Scan for the cell matching the given text and deliver its (x, y) coordinate at center. 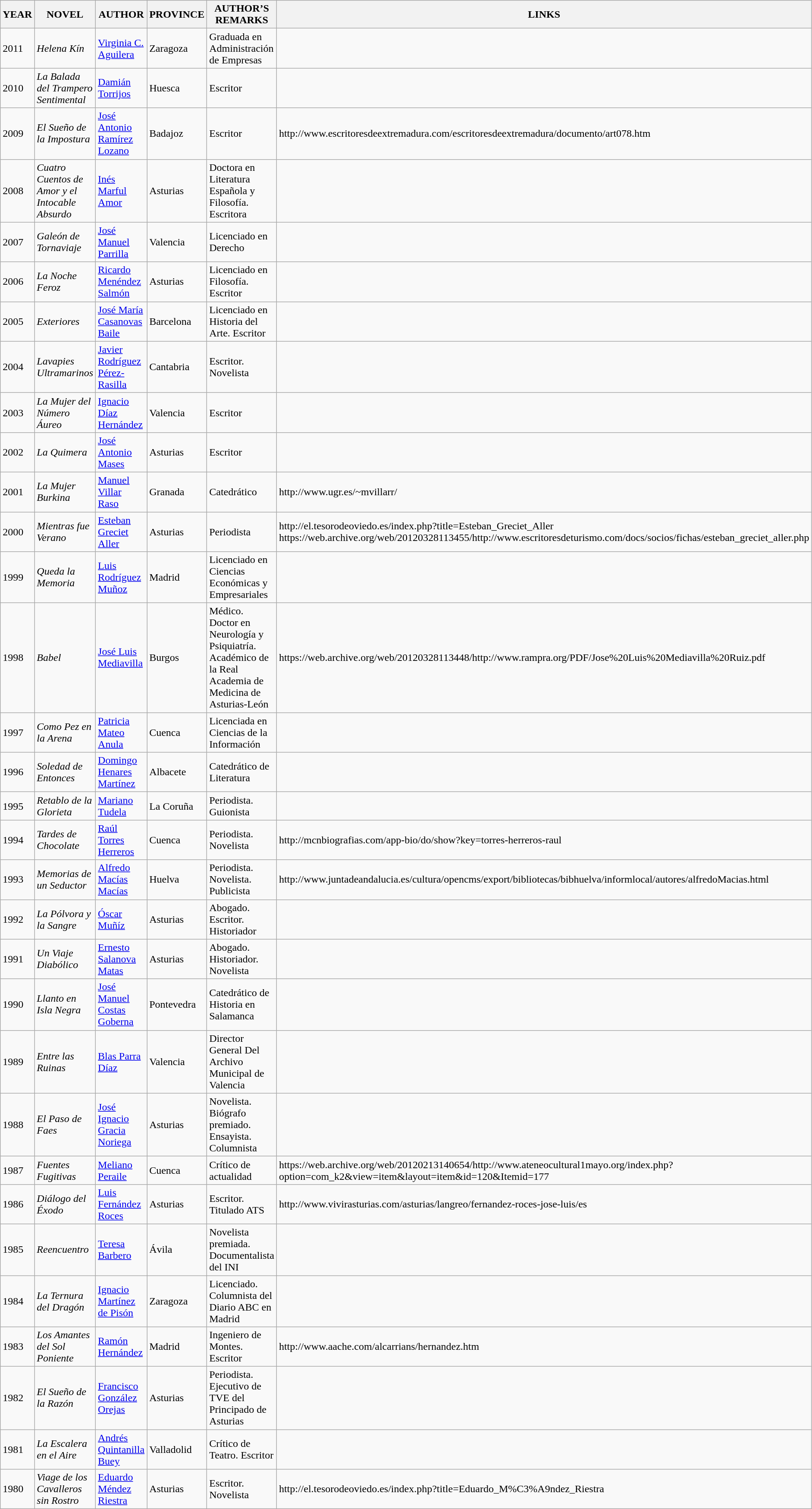
Andrés Quintanilla Buey (122, 1449)
Licenciado en Ciencias Económicas y Empresariales (242, 577)
Soledad de Entonces (65, 772)
Reencuentro (65, 1249)
Helena Kín (65, 48)
Ernesto Salanova Matas (122, 959)
Teresa Barbero (122, 1249)
Virginia C. Aguilera (122, 48)
Ramón Hernández (122, 1347)
1985 (17, 1249)
Luis Rodríguez Muñoz (122, 577)
Albacete (177, 772)
Llanto en Isla Negra (65, 1004)
2003 (17, 412)
Patricia Mateo Anula (122, 732)
Catedrático de Historia en Salamanca (242, 1004)
PROVINCE (177, 15)
Un Viaje Diabólico (65, 959)
Óscar Muñíz (122, 919)
José Antonio Mases (122, 452)
El Sueño de la Razón (65, 1398)
Director General Del Archivo Municipal de Valencia (242, 1062)
1986 (17, 1204)
José Luis Mediavilla (122, 658)
Licenciado en Derecho (242, 242)
Huesca (177, 88)
2004 (17, 367)
1980 (17, 1489)
Catedrático (242, 492)
2007 (17, 242)
Queda la Memoria (65, 577)
Manuel Villar Raso (122, 492)
Abogado. Historiador. Novelista (242, 959)
Barcelona (177, 321)
http://www.vivirasturias.com/asturias/langreo/fernandez-roces-jose-luis/es (544, 1204)
Granada (177, 492)
La Balada del Trampero Sentimental (65, 88)
La Mujer Burkina (65, 492)
Huelva (177, 880)
José María Casanovas Baile (122, 321)
Esteban Greciet Aller (122, 531)
Mientras fue Verano (65, 531)
Catedrático de Literatura (242, 772)
Exteriores (65, 321)
Licenciado en Filosofía. Escritor (242, 282)
Babel (65, 658)
Mariano Tudela (122, 806)
2005 (17, 321)
Doctora en Literatura Española y Filosofía. Escritora (242, 191)
1987 (17, 1170)
Entre las Ruinas (65, 1062)
Burgos (177, 658)
La Mujer del Número Áureo (65, 412)
Luis Fernández Roces (122, 1204)
1990 (17, 1004)
José Ignacio Gracia Noriega (122, 1125)
1992 (17, 919)
Lavapies Ultramarinos (65, 367)
http://www.aache.com/alcarrians/hernandez.htm (544, 1347)
Los Amantes del Sol Poniente (65, 1347)
La Noche Feroz (65, 282)
http://mcnbiografias.com/app-bio/do/show?key=torres-herreros-raul (544, 840)
La Quimera (65, 452)
Periodista (242, 531)
Viage de los Cavalleros sin Rostro (65, 1489)
Blas Parra Díaz (122, 1062)
Eduardo Méndez Riestra (122, 1489)
LINKS (544, 15)
Periodista. Novelista. Publicista (242, 880)
2001 (17, 492)
1982 (17, 1398)
2009 (17, 134)
2011 (17, 48)
Meliano Peraile (122, 1170)
Francisco González Orejas (122, 1398)
1988 (17, 1125)
Tardes de Chocolate (65, 840)
Raúl Torres Herreros (122, 840)
Ingeniero de Montes. Escritor (242, 1347)
La Escalera en el Aire (65, 1449)
El Paso de Faes (65, 1125)
Ávila (177, 1249)
Licenciado en Historia del Arte. Escritor (242, 321)
2008 (17, 191)
Novelista. Biógrafo premiado. Ensayista. Columnista (242, 1125)
1998 (17, 658)
1984 (17, 1301)
NOVEL (65, 15)
Abogado. Escritor. Historiador (242, 919)
Licenciada en Ciencias de la Información (242, 732)
AUTHOR’S REMARKS (242, 15)
http://el.tesorodeoviedo.es/index.php?title=Eduardo_M%C3%A9ndez_Riestra (544, 1489)
1993 (17, 880)
Domingo Henares Martínez (122, 772)
José Manuel Parrilla (122, 242)
Periodista. Ejecutivo de TVE del Principado de Asturias (242, 1398)
http://www.juntadeandalucia.es/cultura/opencms/export/bibliotecas/bibhuelva/informlocal/autores/alfredoMacias.html (544, 880)
La Pólvora y la Sangre (65, 919)
Ignacio Díaz Hernández (122, 412)
Graduada en Administración de Empresas (242, 48)
1997 (17, 732)
Periodista. Novelista (242, 840)
La Ternura del Dragón (65, 1301)
Inés Marful Amor (122, 191)
Cuatro Cuentos de Amor y el Intocable Absurdo (65, 191)
Galeón de Tornaviaje (65, 242)
2002 (17, 452)
Pontevedra (177, 1004)
http://www.ugr.es/~mvillarr/ (544, 492)
Badajoz (177, 134)
Memorias de un Seductor (65, 880)
Periodista. Guionista (242, 806)
Médico. Doctor en Neurología y Psiquiatría. Académico de la Real Academia de Medicina de Asturias-León (242, 658)
Como Pez en la Arena (65, 732)
1994 (17, 840)
José Manuel Costas Goberna (122, 1004)
José Antonio Ramírez Lozano (122, 134)
Escritor. Titulado ATS (242, 1204)
Diálogo del Éxodo (65, 1204)
https://web.archive.org/web/20120328113448/http://www.rampra.org/PDF/Jose%20Luis%20Mediavilla%20Ruiz.pdf (544, 658)
1981 (17, 1449)
La Coruña (177, 806)
2000 (17, 531)
YEAR (17, 15)
https://web.archive.org/web/20120213140654/http://www.ateneocultural1mayo.org/index.php?option=com_k2&view=item&layout=item&id=120&Itemid=177 (544, 1170)
El Sueño de la Impostura (65, 134)
Alfredo Macías Macías (122, 880)
http://www.escritoresdeextremadura.com/escritoresdeextremadura/documento/art078.htm (544, 134)
Licenciado. Columnista del Diario ABC en Madrid (242, 1301)
1983 (17, 1347)
1989 (17, 1062)
AUTHOR (122, 15)
Crítico de Teatro. Escritor (242, 1449)
1996 (17, 772)
Ignacio Martínez de Pisón (122, 1301)
Damián Torrijos (122, 88)
1999 (17, 577)
Novelista premiada. Documentalista del INI (242, 1249)
Crítico de actualidad (242, 1170)
2010 (17, 88)
Valladolid (177, 1449)
Javier Rodríguez Pérez-Rasilla (122, 367)
1991 (17, 959)
2006 (17, 282)
Cantabria (177, 367)
Retablo de la Glorieta (65, 806)
Fuentes Fugitivas (65, 1170)
Ricardo Menéndez Salmón (122, 282)
1995 (17, 806)
